From the cell containing the given text, extract its center point as (x, y) coordinate. 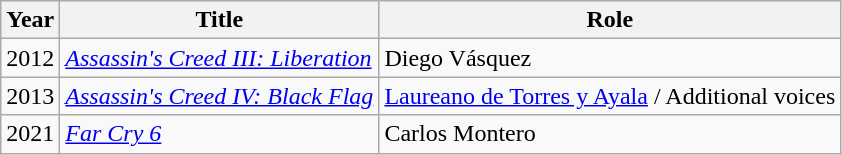
Far Cry 6 (220, 134)
2021 (30, 134)
Diego Vásquez (610, 58)
Assassin's Creed III: Liberation (220, 58)
2013 (30, 96)
Laureano de Torres y Ayala / Additional voices (610, 96)
Year (30, 20)
2012 (30, 58)
Assassin's Creed IV: Black Flag (220, 96)
Carlos Montero (610, 134)
Role (610, 20)
Title (220, 20)
